Identify which cell holds the provided text, then report its (X, Y) central coordinate. 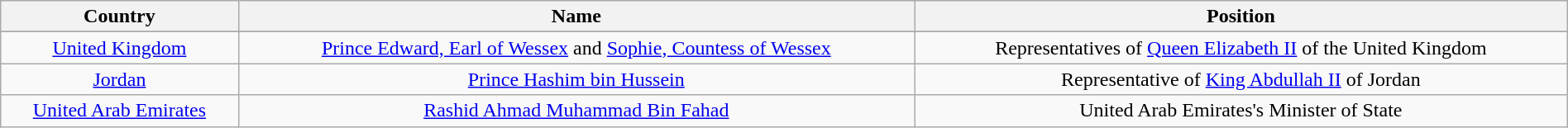
Jordan (119, 79)
Prince Edward, Earl of Wessex and Sophie, Countess of Wessex (576, 48)
Representatives of Queen Elizabeth II of the United Kingdom (1241, 48)
Prince Hashim bin Hussein (576, 79)
Country (119, 17)
Name (576, 17)
United Kingdom (119, 48)
United Arab Emirates (119, 111)
Position (1241, 17)
Rashid Ahmad Muhammad Bin Fahad (576, 111)
Representative of King Abdullah II of Jordan (1241, 79)
United Arab Emirates's Minister of State (1241, 111)
